Return [x, y] of the center of cell containing provided text 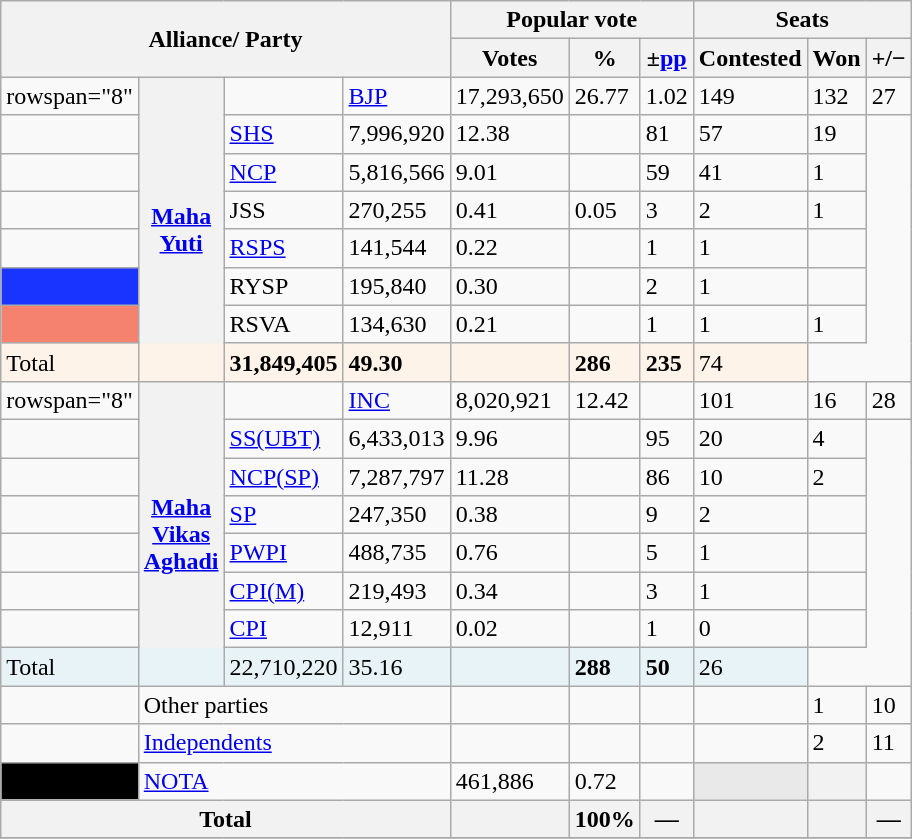
0.72 [604, 781]
27 [888, 96]
Popular vote [572, 20]
0 [750, 629]
247,350 [396, 515]
SP [284, 515]
0.22 [510, 248]
INC [396, 400]
CPI(M) [284, 591]
RYSP [284, 286]
35.16 [396, 667]
26.77 [604, 96]
±pp [666, 58]
9.96 [510, 438]
% [604, 58]
PWPI [284, 553]
NOTA [294, 781]
50 [666, 667]
20 [750, 438]
Maha Yuti [181, 229]
219,493 [396, 591]
Contested [750, 58]
9 [666, 515]
288 [604, 667]
235 [666, 362]
270,255 [396, 210]
11.28 [510, 477]
19 [836, 134]
26 [750, 667]
Other parties [294, 705]
0.02 [510, 629]
5,816,566 [396, 172]
41 [750, 172]
28 [888, 400]
100% [604, 819]
141,544 [396, 248]
0.34 [510, 591]
6,433,013 [396, 438]
101 [750, 400]
NCP [284, 172]
Maha Vikas Aghadi [181, 533]
12.38 [510, 134]
0.30 [510, 286]
11 [888, 743]
86 [666, 477]
Votes [510, 58]
4 [836, 438]
49.30 [396, 362]
134,630 [396, 324]
Independents [294, 743]
8,020,921 [510, 400]
195,840 [396, 286]
NCP(SP) [284, 477]
95 [666, 438]
286 [604, 362]
Alliance/ Party [226, 39]
22,710,220 [284, 667]
7,996,920 [396, 134]
1.02 [666, 96]
59 [666, 172]
5 [666, 553]
12.42 [604, 400]
461,886 [510, 781]
JSS [284, 210]
0.38 [510, 515]
+/− [888, 58]
16 [836, 400]
RSVA [284, 324]
0.76 [510, 553]
0.05 [604, 210]
0.21 [510, 324]
132 [836, 96]
488,735 [396, 553]
CPI [284, 629]
SHS [284, 134]
7,287,797 [396, 477]
0.41 [510, 210]
149 [750, 96]
9.01 [510, 172]
RSPS [284, 248]
Won [836, 58]
81 [666, 134]
12,911 [396, 629]
31,849,405 [284, 362]
SS(UBT) [284, 438]
74 [750, 362]
Seats [802, 20]
57 [750, 134]
17,293,650 [510, 96]
BJP [396, 96]
